Find where the given text appears and provide that cell's center as (x, y) coordinate. 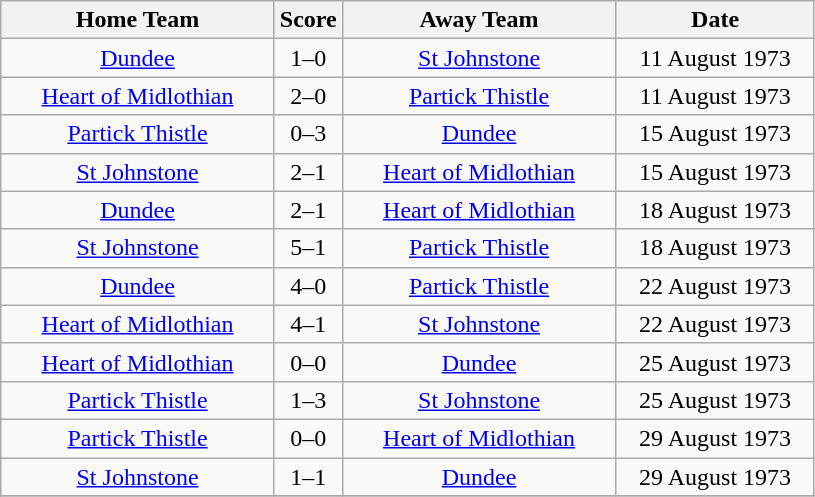
1–3 (308, 400)
1–0 (308, 58)
Score (308, 20)
Date (716, 20)
Away Team (479, 20)
1–1 (308, 477)
4–0 (308, 286)
4–1 (308, 324)
2–0 (308, 96)
Home Team (138, 20)
5–1 (308, 248)
0–3 (308, 134)
